Return the (x, y) coordinate for the center point of the cell that contains the specified text.  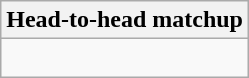
Head-to-head matchup (125, 20)
